From the cell containing the given text, extract its center point as (x, y) coordinate. 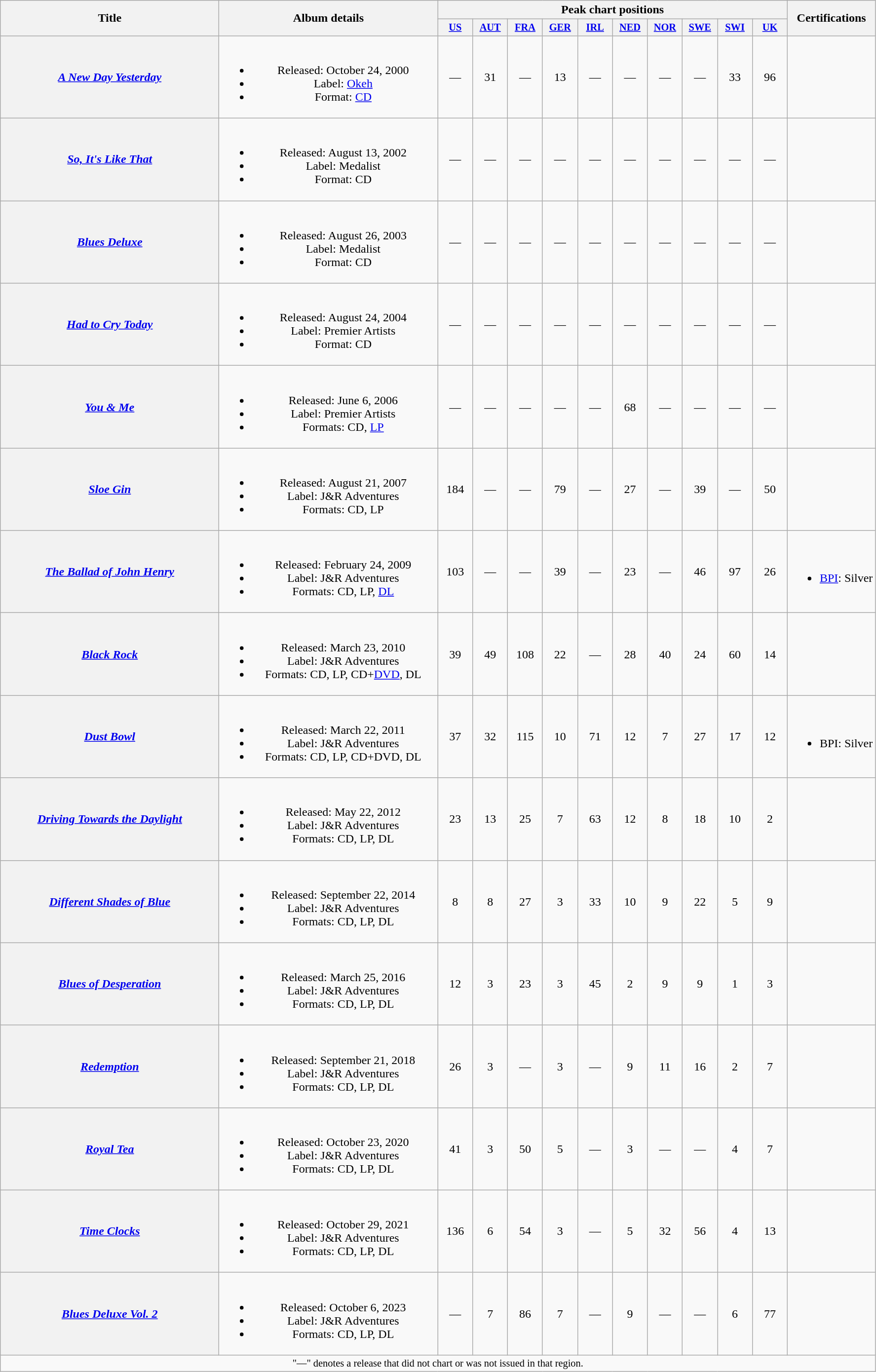
You & Me (110, 407)
US (455, 28)
SWE (700, 28)
41 (455, 1149)
37 (455, 736)
103 (455, 572)
14 (770, 654)
136 (455, 1231)
77 (770, 1314)
Sloe Gin (110, 490)
Released: October 24, 2000Label: OkehFormat: CD (329, 77)
25 (525, 819)
IRL (595, 28)
17 (735, 736)
Black Rock (110, 654)
184 (455, 490)
Released: March 25, 2016Label: J&R AdventuresFormats: CD, LP, DL (329, 984)
So, It's Like That (110, 160)
Released: August 26, 2003Label: MedalistFormat: CD (329, 242)
54 (525, 1231)
79 (560, 490)
Released: October 23, 2020Label: J&R AdventuresFormats: CD, LP, DL (329, 1149)
71 (595, 736)
Released: October 29, 2021Label: J&R AdventuresFormats: CD, LP, DL (329, 1231)
40 (665, 654)
31 (491, 77)
Released: August 13, 2002Label: MedalistFormat: CD (329, 160)
GER (560, 28)
97 (735, 572)
Peak chart positions (613, 10)
Blues of Desperation (110, 984)
Royal Tea (110, 1149)
63 (595, 819)
45 (595, 984)
Released: June 6, 2006Label: Premier ArtistsFormats: CD, LP (329, 407)
Released: August 24, 2004Label: Premier ArtistsFormat: CD (329, 325)
A New Day Yesterday (110, 77)
Blues Deluxe (110, 242)
Released: May 22, 2012Label: J&R AdventuresFormats: CD, LP, DL (329, 819)
NOR (665, 28)
Released: October 6, 2023Label: J&R AdventuresFormats: CD, LP, DL (329, 1314)
UK (770, 28)
16 (700, 1066)
68 (630, 407)
56 (700, 1231)
28 (630, 654)
24 (700, 654)
60 (735, 654)
FRA (525, 28)
Released: March 23, 2010Label: J&R AdventuresFormats: CD, LP, CD+DVD, DL (329, 654)
Time Clocks (110, 1231)
Released: February 24, 2009Label: J&R AdventuresFormats: CD, LP, DL (329, 572)
Driving Towards the Daylight (110, 819)
Had to Cry Today (110, 325)
11 (665, 1066)
Released: August 21, 2007Label: J&R AdventuresFormats: CD, LP (329, 490)
Released: March 22, 2011Label: J&R AdventuresFormats: CD, LP, CD+DVD, DL (329, 736)
115 (525, 736)
The Ballad of John Henry (110, 572)
86 (525, 1314)
"—" denotes a release that did not chart or was not issued in that region. (438, 1363)
Album details (329, 18)
Certifications (831, 18)
Dust Bowl (110, 736)
Blues Deluxe Vol. 2 (110, 1314)
Released: September 22, 2014Label: J&R AdventuresFormats: CD, LP, DL (329, 901)
Title (110, 18)
18 (700, 819)
NED (630, 28)
46 (700, 572)
Redemption (110, 1066)
49 (491, 654)
1 (735, 984)
96 (770, 77)
Released: September 21, 2018Label: J&R AdventuresFormats: CD, LP, DL (329, 1066)
SWI (735, 28)
108 (525, 654)
AUT (491, 28)
Different Shades of Blue (110, 901)
